For the text-containing cell, return its midpoint in [x, y] coordinate format. 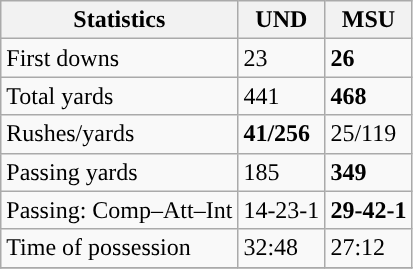
185 [282, 172]
UND [282, 20]
MSU [368, 20]
Total yards [120, 96]
23 [282, 58]
14-23-1 [282, 210]
First downs [120, 58]
441 [282, 96]
25/119 [368, 134]
27:12 [368, 248]
468 [368, 96]
Rushes/yards [120, 134]
Passing yards [120, 172]
Passing: Comp–Att–Int [120, 210]
32:48 [282, 248]
26 [368, 58]
Statistics [120, 20]
349 [368, 172]
41/256 [282, 134]
Time of possession [120, 248]
29-42-1 [368, 210]
